Pinpoint the cell where the given text exists, returning its [X, Y] midpoint coordinate. 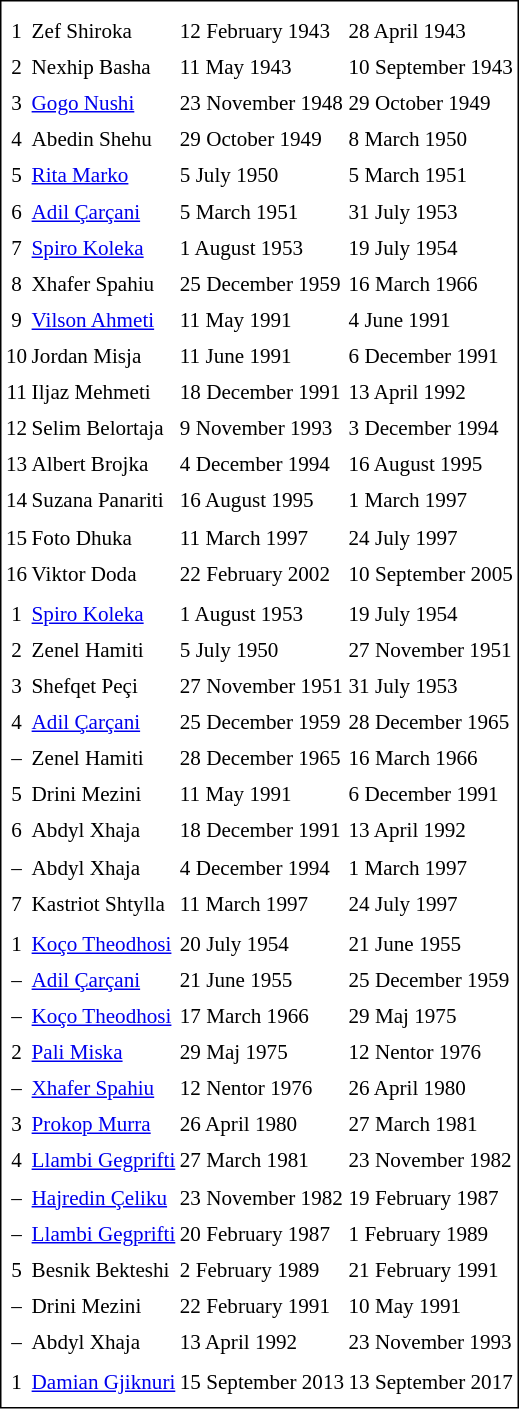
10 September 1943 [431, 67]
Abedin Shehu [104, 139]
Besnik Bekteshi [104, 1270]
Pali Miska [104, 1053]
Albert Brojka [104, 465]
Suzana Panariti [104, 501]
13 [16, 465]
15 September 2013 [262, 1383]
Gogo Nushi [104, 103]
20 July 1954 [262, 944]
22 February 2002 [262, 573]
Selim Belortaja [104, 429]
23 November 1948 [262, 103]
20 February 1987 [262, 1233]
Prokop Murra [104, 1125]
Hajredin Çeliku [104, 1197]
14 [16, 501]
9 November 1993 [262, 429]
19 February 1987 [431, 1197]
10 September 2005 [431, 573]
23 November 1993 [431, 1342]
9 [16, 320]
10 [16, 356]
1 February 1989 [431, 1233]
Vilson Ahmeti [104, 320]
11 [16, 393]
21 February 1991 [431, 1270]
Zef Shiroka [104, 31]
Jordan Misja [104, 356]
2 February 1989 [262, 1270]
Kastriot Shtylla [104, 903]
4 June 1991 [431, 320]
8 March 1950 [431, 139]
Shefqet Peçi [104, 686]
12 February 1943 [262, 31]
15 [16, 537]
11 May 1943 [262, 67]
8 [16, 284]
Iljaz Mehmeti [104, 393]
22 February 1991 [262, 1306]
12 [16, 429]
17 March 1966 [262, 1016]
Damian Gjiknuri [104, 1383]
3 December 1994 [431, 429]
Nexhip Basha [104, 67]
Foto Dhuka [104, 537]
28 April 1943 [431, 31]
Viktor Doda [104, 573]
13 September 2017 [431, 1383]
10 May 1991 [431, 1306]
11 June 1991 [262, 356]
Rita Marko [104, 176]
16 [16, 573]
